Return [x, y] of the center of cell containing provided text 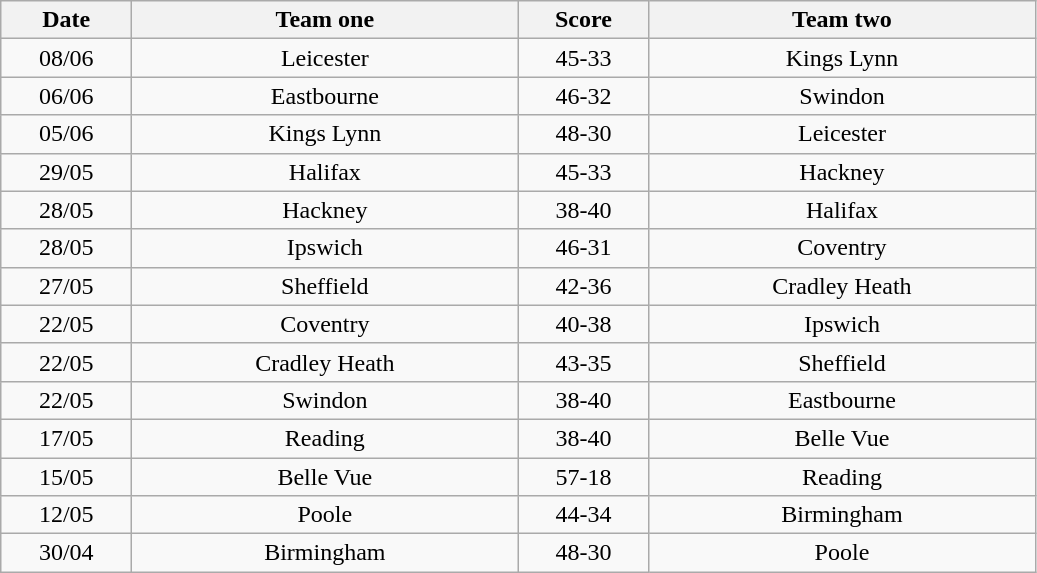
40-38 [584, 324]
57-18 [584, 477]
Score [584, 20]
29/05 [66, 172]
44-34 [584, 515]
12/05 [66, 515]
42-36 [584, 286]
Team two [842, 20]
15/05 [66, 477]
27/05 [66, 286]
17/05 [66, 438]
46-31 [584, 248]
Date [66, 20]
Team one [325, 20]
43-35 [584, 362]
30/04 [66, 553]
06/06 [66, 96]
46-32 [584, 96]
05/06 [66, 134]
08/06 [66, 58]
